Return [x, y] of the center of cell containing provided text 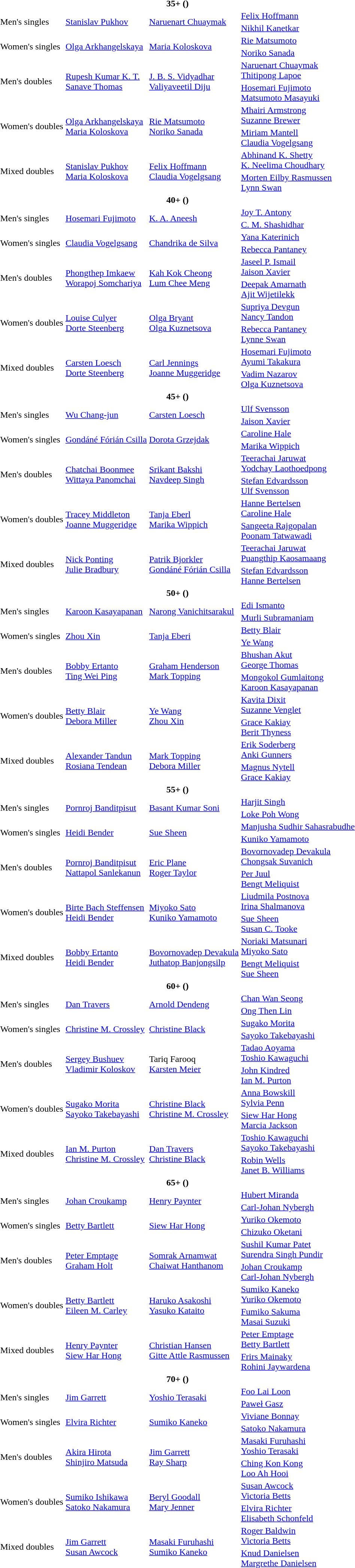
Bovornovadep Devakula Juthatop Banjongsilp [194, 957]
Karoon Kasayapanan [106, 612]
Patrik Bjorkler Gondáné Fórián Csilla [194, 564]
Somrak Arnamwat Chaiwat Hanthanom [194, 1261]
Henry Paynter [194, 1201]
Louise Culyer Dorte Steenberg [106, 323]
Srikant Bakshi Navdeep Singh [194, 475]
Sergey Bushuev Vladimir Koloskov [106, 1064]
Betty Blair Debora Miller [106, 716]
Akira Hirota Shinjiro Matsuda [106, 1457]
Tariq Farooq Karsten Meier [194, 1064]
Rupesh Kumar K. T. Sanave Thomas [106, 82]
Pornroj Banditpisut Nattapol Sanlekanun [106, 868]
Gondáné Fórián Csilla [106, 439]
Ye Wang Zhou Xin [194, 716]
Olga Arkhangelskaya [106, 46]
Narong Vanichitsarakul [194, 612]
Yoshio Terasaki [194, 1398]
Dan Travers Christine Black [194, 1154]
Pornroj Banditpisut [106, 808]
Betty Bartlett Eileen M. Carley [106, 1306]
Maria Koloskova [194, 46]
Eric Plane Roger Taylor [194, 868]
Sue Sheen [194, 832]
Rie Matsumoto Noriko Sanada [194, 127]
Sumiko Kaneko [194, 1422]
Sumiko Ishikawa Satoko Nakamura [106, 1502]
Haruko Asakoshi Yasuko Kataito [194, 1306]
Olga Arkhangelskaya Maria Koloskova [106, 127]
Stanislav Pukhov [106, 22]
Miyoko Sato Kuniko Yamamoto [194, 913]
Graham Henderson Mark Topping [194, 671]
Birte Bach Steffensen Heidi Bender [106, 913]
Betty Bartlett [106, 1226]
Chandrika de Silva [194, 243]
Beryl Goodall Mary Jenner [194, 1502]
Naruenart Chuaymak [194, 22]
Claudia Vogelgsang [106, 243]
Basant Kumar Soni [194, 808]
Jim Garrett Ray Sharp [194, 1457]
Nick Ponting Julie Bradbury [106, 564]
J. B. S. Vidyadhar Valiyaveetil Diju [194, 82]
Chatchai Boonmee Wittaya Panomchai [106, 475]
Felix Hoffmann Claudia Vogelgsang [194, 171]
Christine M. Crossley [106, 1029]
K. A. Aneesh [194, 219]
Peter Emptage Graham Holt [106, 1261]
Heidi Bender [106, 832]
Henry Paynter Siew Har Hong [106, 1351]
Carsten Loesch Dorte Steenberg [106, 368]
Kah Kok Cheong Lum Chee Meng [194, 278]
Stanislav Pukhov Maria Koloskova [106, 171]
Tanja Eberl Marika Wippich [194, 520]
Sugako Morita Sayoko Takebayashi [106, 1109]
Christian Hansen Gitte Attle Rasmussen [194, 1351]
Mark Topping Debora Miller [194, 761]
Bobby Ertanto Ting Wei Ping [106, 671]
Elvira Richter [106, 1422]
Siew Har Hong [194, 1226]
Jim Garrett [106, 1398]
Tanja Eberi [194, 636]
Carsten Loesch [194, 415]
Arnold Dendeng [194, 1005]
Dorota Grzejdak [194, 439]
Christine Black Christine M. Crossley [194, 1109]
Tracey Middleton Joanne Muggeridge [106, 520]
Carl Jennings Joanne Muggeridge [194, 368]
Wu Chang-jun [106, 415]
Hosemari Fujimoto [106, 219]
Olga Bryant Olga Kuznetsova [194, 323]
Alexander Tandun Rosiana Tendean [106, 761]
Phongthep Imkaew Worapoj Somchariya [106, 278]
Ian M. Purton Christine M. Crossley [106, 1154]
Zhou Xin [106, 636]
Christine Black [194, 1029]
Bobby Ertanto Heidi Bender [106, 957]
Johan Croukamp [106, 1201]
Dan Travers [106, 1005]
